Capture the cell that displays the provided text and extract its [X, Y] central coordinate. 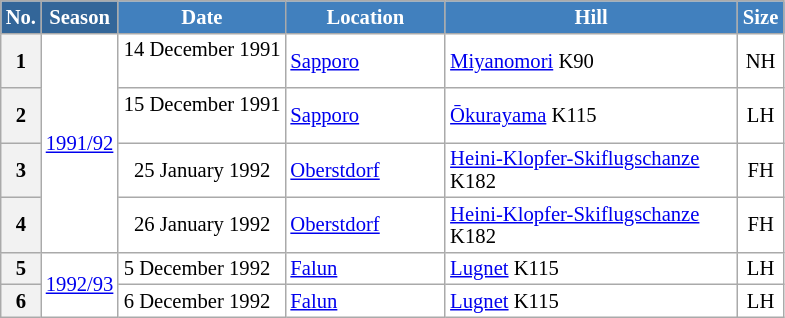
3 [21, 170]
5 [21, 268]
5 December 1992 [202, 268]
Ōkurayama K115 [591, 116]
2 [21, 116]
Hill [591, 16]
4 [21, 224]
25 January 1992 [202, 170]
Season [80, 16]
26 January 1992 [202, 224]
1992/93 [80, 284]
Date [202, 16]
14 December 1991 [202, 60]
1991/92 [80, 142]
6 December 1992 [202, 300]
NH [760, 60]
6 [21, 300]
1 [21, 60]
No. [21, 16]
Miyanomori K90 [591, 60]
15 December 1991 [202, 116]
Size [760, 16]
Location [365, 16]
